Find where the given text appears and provide that cell's center as (X, Y) coordinate. 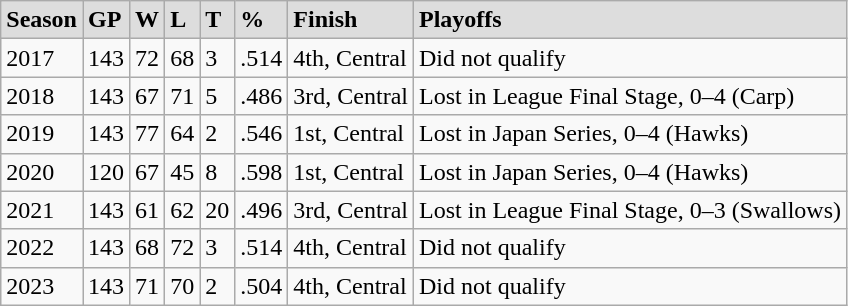
W (148, 20)
20 (218, 210)
120 (106, 172)
2017 (42, 58)
T (218, 20)
L (182, 20)
.504 (262, 286)
2022 (42, 248)
% (262, 20)
Finish (351, 20)
.546 (262, 134)
2018 (42, 96)
.486 (262, 96)
5 (218, 96)
.496 (262, 210)
70 (182, 286)
8 (218, 172)
Playoffs (630, 20)
Season (42, 20)
61 (148, 210)
62 (182, 210)
GP (106, 20)
2021 (42, 210)
77 (148, 134)
Lost in League Final Stage, 0–4 (Carp) (630, 96)
2019 (42, 134)
64 (182, 134)
2020 (42, 172)
45 (182, 172)
.598 (262, 172)
2023 (42, 286)
Lost in League Final Stage, 0–3 (Swallows) (630, 210)
